Search for the cell housing the specified text and yield its [x, y] center coordinate. 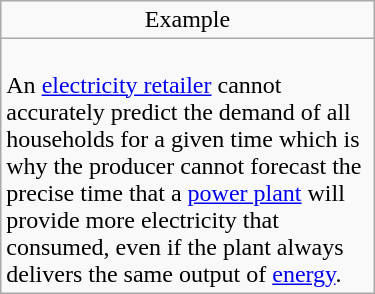
Example [188, 20]
